Find where the given text appears and provide that cell's center as (x, y) coordinate. 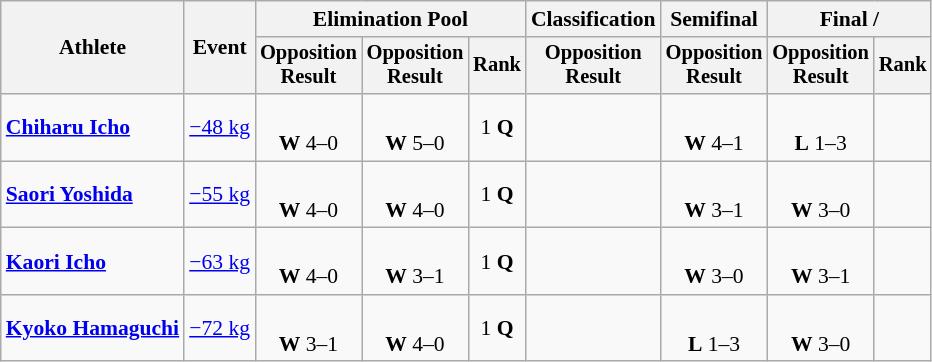
−63 kg (220, 262)
Event (220, 48)
−55 kg (220, 194)
−48 kg (220, 128)
Athlete (92, 48)
Final / (849, 19)
Chiharu Icho (92, 128)
−72 kg (220, 328)
Elimination Pool (390, 19)
W 4–1 (714, 128)
Kaori Icho (92, 262)
Kyoko Hamaguchi (92, 328)
Saori Yoshida (92, 194)
Classification (594, 19)
Semifinal (714, 19)
W 5–0 (416, 128)
